Search for the cell housing the specified text and yield its [x, y] center coordinate. 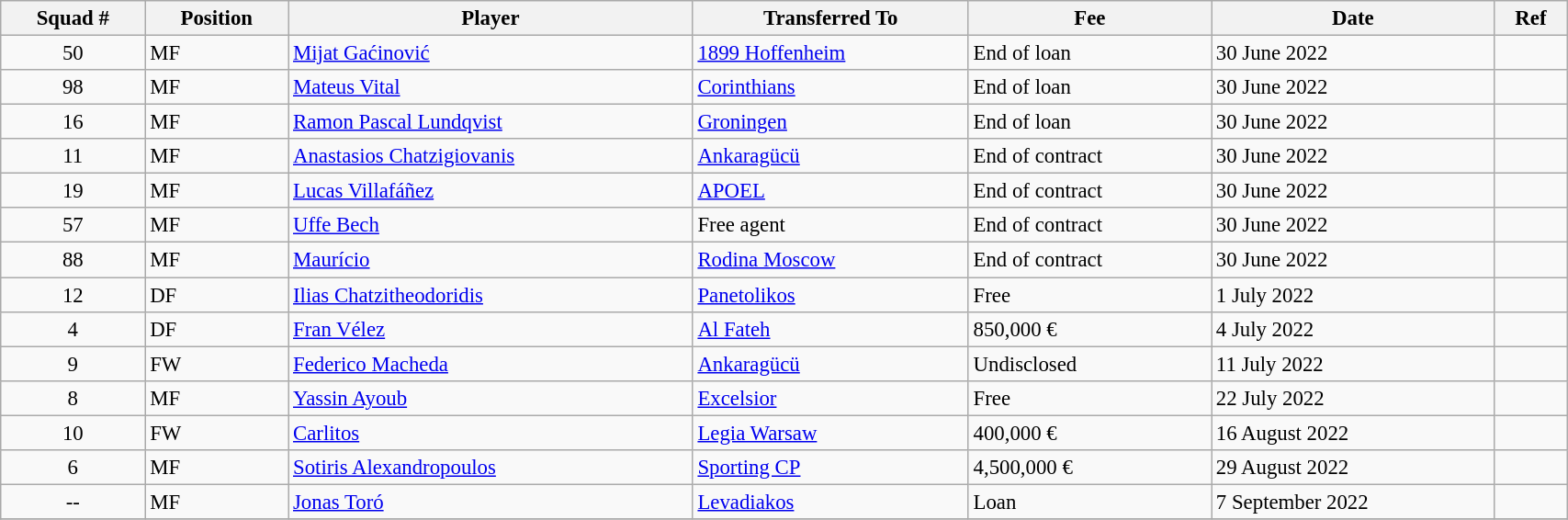
Panetolikos [830, 295]
11 [73, 156]
Free agent [830, 225]
98 [73, 87]
16 August 2022 [1354, 433]
Player [491, 18]
850,000 € [1089, 329]
6 [73, 468]
APOEL [830, 191]
Sotiris Alexandropoulos [491, 468]
Maurício [491, 260]
Groningen [830, 122]
1899 Hoffenheim [830, 53]
Yassin Ayoub [491, 398]
50 [73, 53]
8 [73, 398]
11 July 2022 [1354, 364]
57 [73, 225]
22 July 2022 [1354, 398]
Ilias Chatzitheodoridis [491, 295]
Fee [1089, 18]
Levadiakos [830, 502]
Transferred To [830, 18]
Uffe Bech [491, 225]
-- [73, 502]
10 [73, 433]
88 [73, 260]
4 [73, 329]
12 [73, 295]
Ref [1530, 18]
Anastasios Chatzigiovanis [491, 156]
Sporting CP [830, 468]
9 [73, 364]
Undisclosed [1089, 364]
4,500,000 € [1089, 468]
Mijat Gaćinović [491, 53]
Squad # [73, 18]
Date [1354, 18]
Lucas Villafáñez [491, 191]
Loan [1089, 502]
Rodina Moscow [830, 260]
Ramon Pascal Lundqvist [491, 122]
Excelsior [830, 398]
Carlitos [491, 433]
Mateus Vital [491, 87]
Corinthians [830, 87]
Fran Vélez [491, 329]
Legia Warsaw [830, 433]
Position [217, 18]
16 [73, 122]
29 August 2022 [1354, 468]
400,000 € [1089, 433]
1 July 2022 [1354, 295]
Al Fateh [830, 329]
7 September 2022 [1354, 502]
19 [73, 191]
Federico Macheda [491, 364]
Jonas Toró [491, 502]
4 July 2022 [1354, 329]
